Capture the cell that displays the provided text and extract its [x, y] central coordinate. 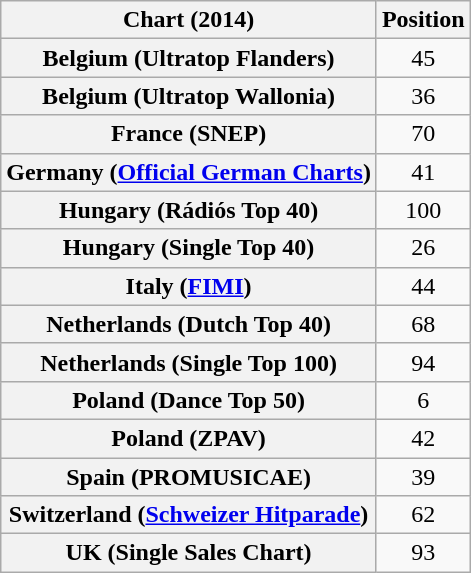
70 [423, 134]
36 [423, 96]
Chart (2014) [189, 20]
Italy (FIMI) [189, 286]
France (SNEP) [189, 134]
45 [423, 58]
Hungary (Rádiós Top 40) [189, 210]
Belgium (Ultratop Wallonia) [189, 96]
UK (Single Sales Chart) [189, 553]
Spain (PROMUSICAE) [189, 477]
44 [423, 286]
Germany (Official German Charts) [189, 172]
93 [423, 553]
Position [423, 20]
42 [423, 438]
94 [423, 362]
100 [423, 210]
Poland (Dance Top 50) [189, 400]
68 [423, 324]
26 [423, 248]
62 [423, 515]
Netherlands (Dutch Top 40) [189, 324]
Belgium (Ultratop Flanders) [189, 58]
Hungary (Single Top 40) [189, 248]
Netherlands (Single Top 100) [189, 362]
Switzerland (Schweizer Hitparade) [189, 515]
41 [423, 172]
Poland (ZPAV) [189, 438]
39 [423, 477]
6 [423, 400]
